Return (X, Y) of the center of cell containing provided text 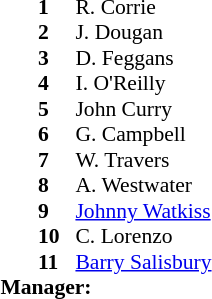
D. Feggans (143, 58)
W. Travers (143, 160)
I. O'Reilly (143, 83)
5 (57, 109)
7 (57, 160)
8 (57, 185)
A. Westwater (143, 185)
J. Dougan (143, 33)
3 (57, 58)
10 (57, 237)
11 (57, 262)
Johnny Watkiss (143, 211)
4 (57, 83)
John Curry (143, 109)
2 (57, 33)
C. Lorenzo (143, 237)
6 (57, 135)
9 (57, 211)
G. Campbell (143, 135)
Barry Salisbury (143, 262)
